Find where the given text appears and provide that cell's center as [x, y] coordinate. 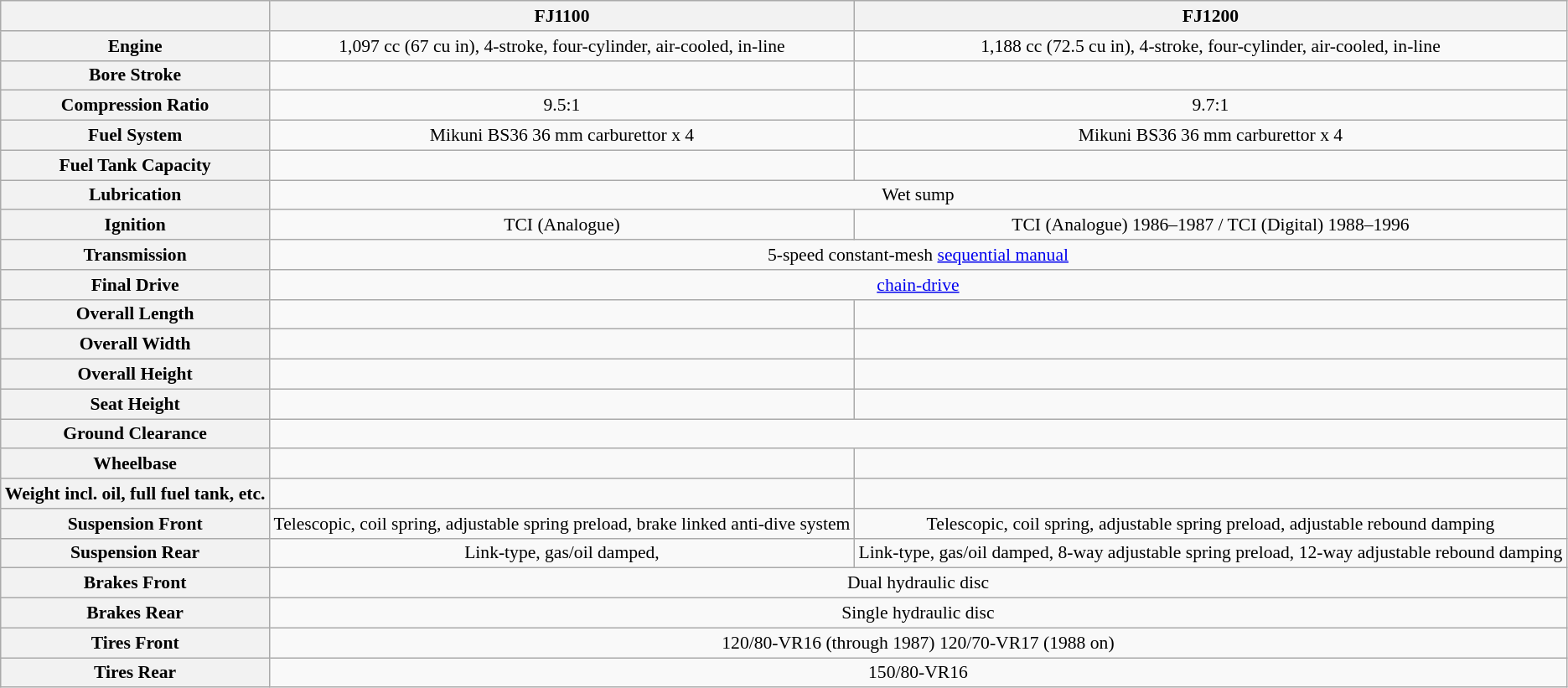
Dual hydraulic disc [918, 583]
Fuel System [136, 136]
Overall Width [136, 344]
Brakes Front [136, 583]
Ignition [136, 225]
Transmission [136, 255]
9.5:1 [561, 106]
Final Drive [136, 285]
150/80-VR16 [918, 673]
FJ1200 [1210, 16]
Lubrication [136, 195]
Telescopic, coil spring, adjustable spring preload, brake linked anti-dive system [561, 524]
Bore Stroke [136, 75]
Tires Rear [136, 673]
9.7:1 [1210, 106]
FJ1100 [561, 16]
120/80-VR16 (through 1987) 120/70-VR17 (1988 on) [918, 643]
Ground Clearance [136, 434]
TCI (Analogue) [561, 225]
Tires Front [136, 643]
5-speed constant-mesh sequential manual [918, 255]
Fuel Tank Capacity [136, 165]
Suspension Front [136, 524]
chain-drive [918, 285]
Weight incl. oil, full fuel tank, etc. [136, 494]
Overall Length [136, 314]
TCI (Analogue) 1986–1987 / TCI (Digital) 1988–1996 [1210, 225]
Wet sump [918, 195]
Single hydraulic disc [918, 613]
Link-type, gas/oil damped, 8-way adjustable spring preload, 12-way adjustable rebound damping [1210, 553]
Compression Ratio [136, 106]
Suspension Rear [136, 553]
Engine [136, 46]
1,097 cc (67 cu in), 4-stroke, four-cylinder, air-cooled, in-line [561, 46]
Brakes Rear [136, 613]
Seat Height [136, 404]
1,188 cc (72.5 cu in), 4-stroke, four-cylinder, air-cooled, in-line [1210, 46]
Telescopic, coil spring, adjustable spring preload, adjustable rebound damping [1210, 524]
Wheelbase [136, 464]
Overall Height [136, 375]
Link-type, gas/oil damped, [561, 553]
